Find where the given text appears and provide that cell's center as [X, Y] coordinate. 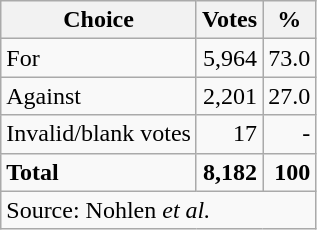
17 [229, 134]
5,964 [229, 58]
% [290, 20]
8,182 [229, 172]
Choice [99, 20]
- [290, 134]
Invalid/blank votes [99, 134]
2,201 [229, 96]
Against [99, 96]
Votes [229, 20]
Source: Nohlen et al. [158, 210]
For [99, 58]
73.0 [290, 58]
27.0 [290, 96]
100 [290, 172]
Total [99, 172]
